Identify which cell holds the provided text, then report its [x, y] central coordinate. 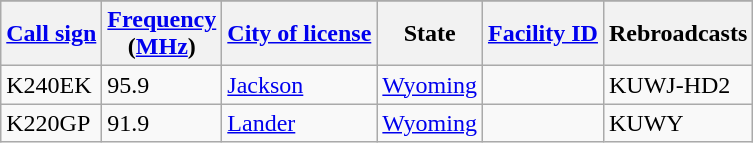
State [430, 34]
Lander [300, 123]
KUWY [678, 123]
Jackson [300, 85]
K240EK [52, 85]
91.9 [162, 123]
K220GP [52, 123]
Rebroadcasts [678, 34]
Facility ID [542, 34]
95.9 [162, 85]
KUWJ-HD2 [678, 85]
Frequency(MHz) [162, 34]
Call sign [52, 34]
City of license [300, 34]
